Locate the cell with the specified text and output its (x, y) center coordinate. 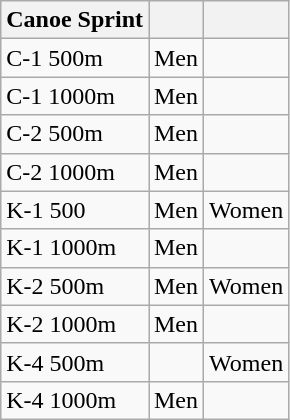
K-1 1000m (75, 248)
Canoe Sprint (75, 20)
C-2 1000m (75, 172)
K-2 500m (75, 286)
K-1 500 (75, 210)
K-4 1000m (75, 400)
K-4 500m (75, 362)
K-2 1000m (75, 324)
C-2 500m (75, 134)
C-1 500m (75, 58)
C-1 1000m (75, 96)
